Provide the [X, Y] coordinate of the cell's center where the given text is located.  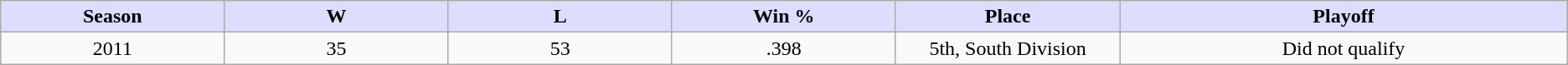
.398 [784, 48]
W [337, 17]
5th, South Division [1007, 48]
53 [560, 48]
Place [1007, 17]
Season [112, 17]
Did not qualify [1344, 48]
35 [337, 48]
Win % [784, 17]
2011 [112, 48]
L [560, 17]
Playoff [1344, 17]
